Return the [X, Y] coordinate for the center point of the cell that contains the specified text.  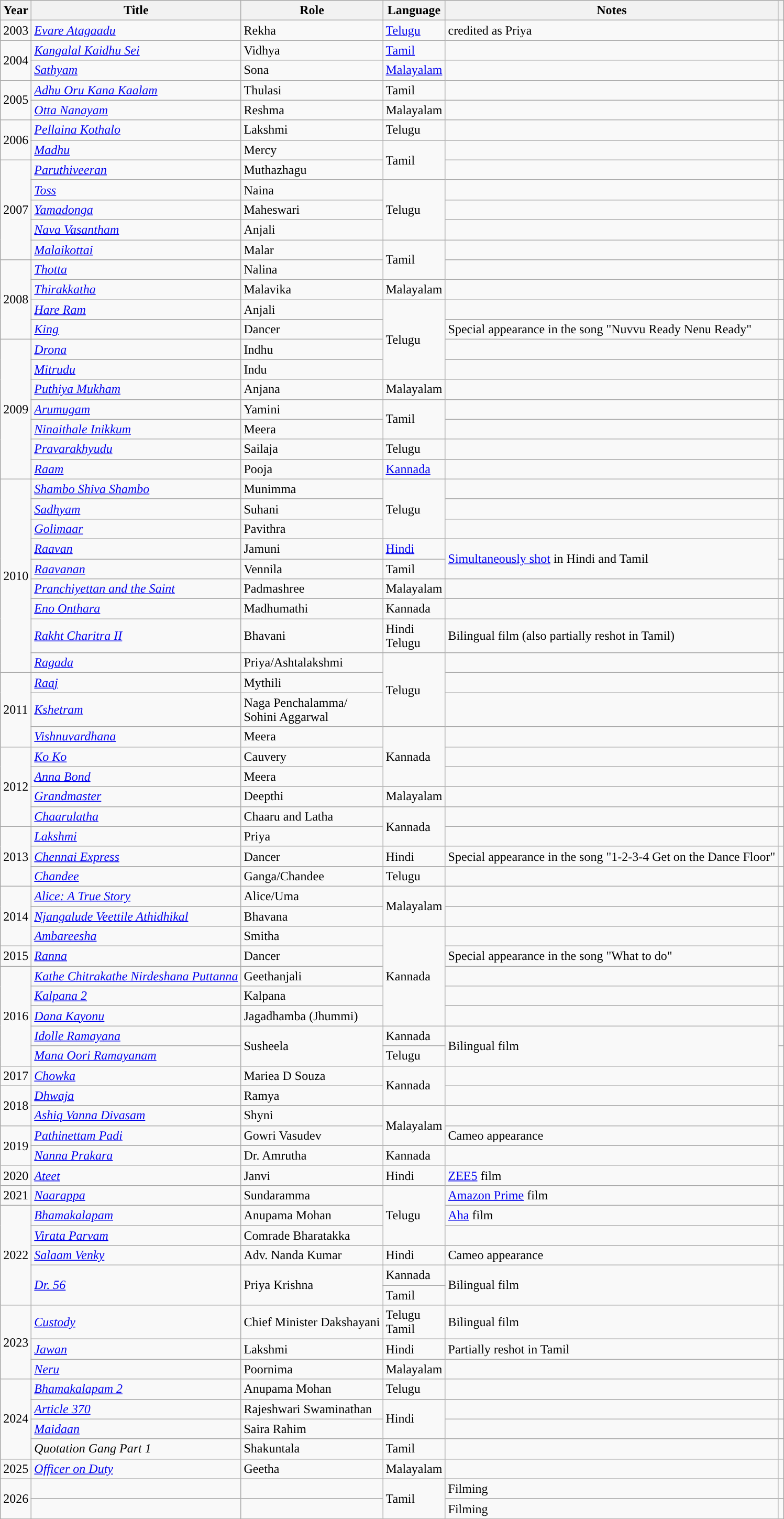
2026 [16, 1499]
Naarappa [136, 1195]
Ragada [136, 663]
Shakuntala [312, 1449]
Dr. 56 [136, 1285]
Article 370 [136, 1409]
HindiTelugu [414, 636]
Jamuni [312, 549]
Bhamakalapam [136, 1215]
Sundaramma [312, 1195]
Sona [312, 70]
Priya Krishna [312, 1285]
Vidhya [312, 50]
Malaikottai [136, 250]
Pathinettam Padi [136, 1135]
Amazon Prime film [612, 1195]
TeluguTamil [414, 1323]
Pooja [312, 469]
Golimaar [136, 529]
2020 [16, 1175]
2015 [16, 956]
Raavan [136, 549]
Cauvery [312, 757]
Quotation Gang Part 1 [136, 1449]
Virata Parvam [136, 1235]
Gowri Vasudev [312, 1135]
Munimma [312, 489]
Nava Vasantham [136, 230]
Chowka [136, 1076]
Title [136, 10]
Nanna Prakara [136, 1155]
Saira Rahim [312, 1429]
2012 [16, 786]
Role [312, 10]
2005 [16, 100]
Shambo Shiva Shambo [136, 489]
Special appearance in the song "Nuvvu Ready Nenu Ready" [612, 330]
2007 [16, 210]
Thirakkatha [136, 290]
Rakht Charitra II [136, 636]
2016 [16, 1016]
Raam [136, 469]
Alice/Uma [312, 896]
Kshetram [136, 709]
Susheela [312, 1046]
Hare Ram [136, 310]
Malar [312, 250]
Naina [312, 190]
Geetha [312, 1469]
Evare Atagaadu [136, 30]
credited as Priya [612, 30]
Special appearance in the song "1-2-3-4 Get on the Dance Floor" [612, 856]
Malavika [312, 290]
Ganga/Chandee [312, 876]
Paruthiveeran [136, 170]
Pravarakhyudu [136, 449]
Vennila [312, 569]
2009 [16, 409]
Ashiq Vanna Divasam [136, 1116]
Kalpana [312, 996]
Raavanan [136, 569]
Eno Onthara [136, 609]
Mana Oori Ramayanam [136, 1056]
2006 [16, 140]
Thulasi [312, 90]
Yamini [312, 409]
2023 [16, 1342]
Ninaithale Inikkum [136, 429]
Yamadonga [136, 210]
2025 [16, 1469]
Mariea D Souza [312, 1076]
Smitha [312, 936]
Raaj [136, 683]
Vishnuvardhana [136, 737]
Bilingual film (also partially reshot in Tamil) [612, 636]
Bhavana [312, 916]
Ambareesha [136, 936]
Jagadhamba (Jhummi) [312, 1016]
Chandee [136, 876]
Rajeshwari Swaminathan [312, 1409]
Language [414, 10]
2017 [16, 1076]
Bhamakalapam 2 [136, 1389]
Notes [612, 10]
2018 [16, 1106]
Kalpana 2 [136, 996]
Maheswari [312, 210]
Puthiya Mukham [136, 389]
Ranna [136, 956]
Reshma [312, 110]
Mercy [312, 150]
Arumugam [136, 409]
Dhwaja [136, 1096]
Adhu Oru Kana Kaalam [136, 90]
Chaaru and Latha [312, 816]
Dana Kayonu [136, 1016]
Sadhyam [136, 509]
Anjana [312, 389]
Anna Bond [136, 777]
Chaarulatha [136, 816]
Drona [136, 349]
Pellaina Kothalo [136, 130]
Partially reshot in Tamil [612, 1349]
Pavithra [312, 529]
Madhumathi [312, 609]
Pranchiyettan and the Saint [136, 589]
2024 [16, 1419]
2004 [16, 60]
Chennai Express [136, 856]
Mythili [312, 683]
Muthazhagu [312, 170]
Officer on Duty [136, 1469]
Deepthi [312, 796]
Padmashree [312, 589]
Sathyam [136, 70]
2019 [16, 1145]
ZEE5 film [612, 1175]
2021 [16, 1195]
Chief Minister Dakshayani [312, 1323]
Geethanjali [312, 976]
Simultaneously shot in Hindi and Tamil [612, 559]
Njangalude Veettile Athidhikal [136, 916]
Suhani [312, 509]
Ateet [136, 1175]
Sailaja [312, 449]
2010 [16, 576]
Toss [136, 190]
Poornima [312, 1369]
Adv. Nanda Kumar [312, 1255]
Dr. Amrutha [312, 1155]
Shyni [312, 1116]
Aha film [612, 1215]
Alice: A True Story [136, 896]
Nalina [312, 270]
Madhu [136, 150]
Jawan [136, 1349]
Special appearance in the song "What to do" [612, 956]
Maidaan [136, 1429]
Bhavani [312, 636]
Ramya [312, 1096]
Kathe Chitrakathe Nirdeshana Puttanna [136, 976]
Mitrudu [136, 369]
2003 [16, 30]
Salaam Venky [136, 1255]
Ko Ko [136, 757]
Comrade Bharatakka [312, 1235]
2011 [16, 709]
Kangalal Kaidhu Sei [136, 50]
Custody [136, 1323]
King [136, 330]
Priya/Ashtalakshmi [312, 663]
2014 [16, 916]
Grandmaster [136, 796]
2008 [16, 300]
Rekha [312, 30]
Indhu [312, 349]
Neru [136, 1369]
Indu [312, 369]
Naga Penchalamma/Sohini Aggarwal [312, 709]
Priya [312, 836]
Year [16, 10]
Janvi [312, 1175]
Idolle Ramayana [136, 1036]
2022 [16, 1255]
2013 [16, 856]
Thotta [136, 270]
Otta Nanayam [136, 110]
